Scan for the cell matching the given text and deliver its [x, y] coordinate at center. 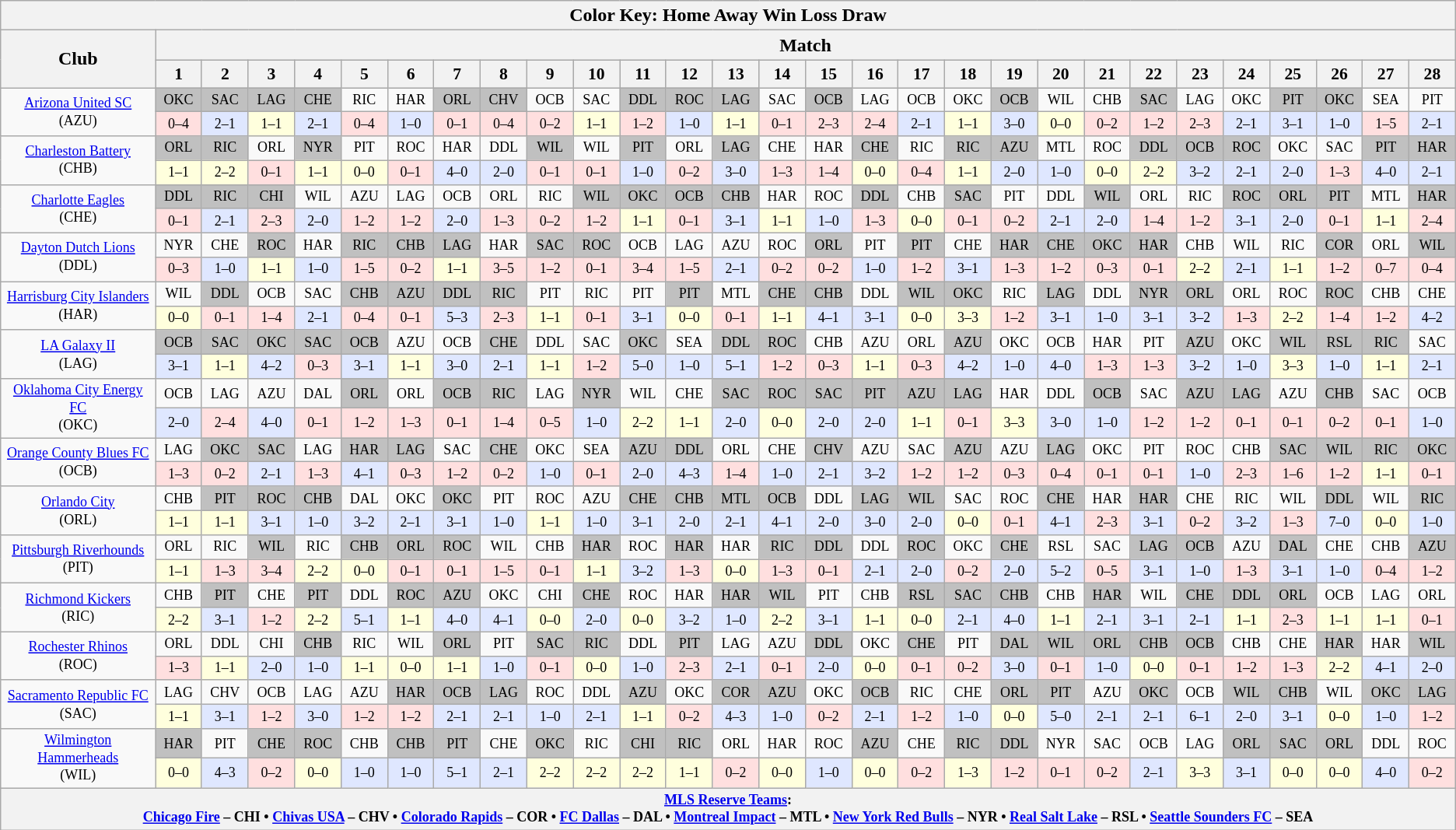
12 [689, 74]
9 [550, 74]
24 [1247, 74]
Richmond Kickers(RIC) [78, 608]
Color Key: Home Away Win Loss Draw [728, 16]
7–0 [1339, 523]
3–5 [504, 269]
Pittsburgh Riverhounds(PIT) [78, 559]
25 [1293, 74]
Charlotte Eagles(CHE) [78, 208]
26 [1339, 74]
15 [828, 74]
Sacramento Republic FC(SAC) [78, 704]
Club [78, 59]
6–1 [1200, 717]
10 [597, 74]
22 [1153, 74]
13 [736, 74]
Orange County Blues FC(OCB) [78, 462]
20 [1061, 74]
0–7 [1386, 269]
3 [271, 74]
18 [968, 74]
17 [922, 74]
28 [1433, 74]
7 [457, 74]
19 [1014, 74]
Charleston Battery(CHB) [78, 160]
16 [875, 74]
11 [643, 74]
Rochester Rhinos(ROC) [78, 656]
8 [504, 74]
1 [179, 74]
Harrisburg City Islanders(HAR) [78, 306]
Arizona United SC(AZU) [78, 111]
2 [225, 74]
27 [1386, 74]
Dayton Dutch Lions(DDL) [78, 257]
Orlando City(ORL) [78, 510]
21 [1108, 74]
4 [318, 74]
6 [411, 74]
Oklahoma City Energy FC(OKC) [78, 408]
5–3 [457, 317]
23 [1200, 74]
1–6 [1293, 475]
14 [782, 74]
Match [806, 45]
LA Galaxy II(LAG) [78, 354]
5–2 [1061, 571]
Wilmington Hammerheads(WIL) [78, 758]
5 [365, 74]
